Provide the [X, Y] coordinate of the cell's center where the given text is located.  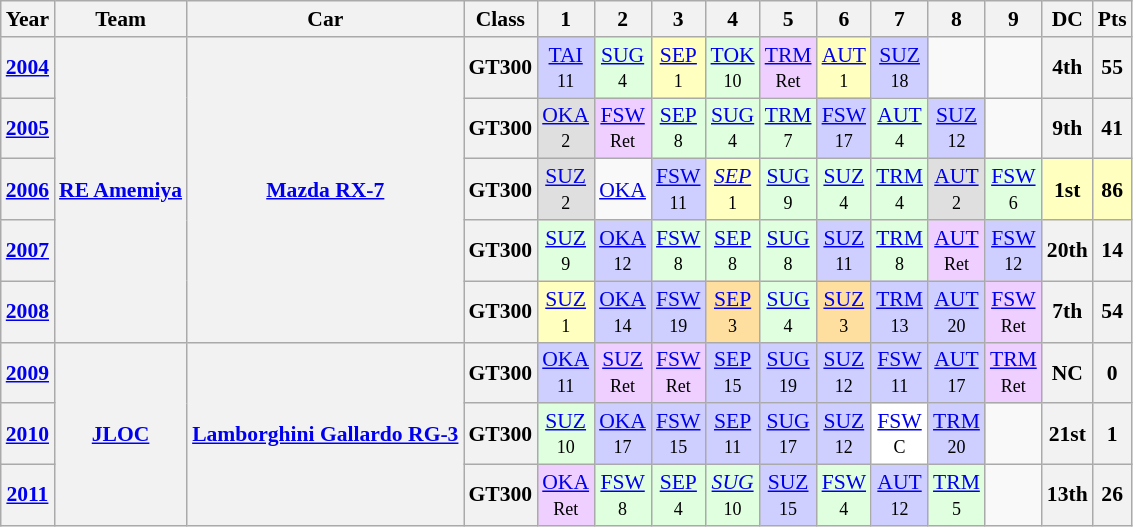
AUT17 [956, 372]
Year [28, 19]
SUG8 [788, 250]
Pts [1112, 19]
14 [1112, 250]
OKARet [566, 496]
4th [1068, 68]
SUZ4 [844, 190]
AUT20 [956, 312]
OKA12 [622, 250]
TRM5 [956, 496]
20th [1068, 250]
2005 [28, 128]
FSWC [900, 434]
SUZ1 [566, 312]
DC [1068, 19]
SEP15 [733, 372]
54 [1112, 312]
TRM7 [788, 128]
2008 [28, 312]
AUT4 [900, 128]
9th [1068, 128]
Lamborghini Gallardo RG-3 [325, 434]
Class [501, 19]
SUZ9 [566, 250]
0 [1112, 372]
13th [1068, 496]
8 [956, 19]
OKA11 [566, 372]
FSW19 [678, 312]
SEP4 [678, 496]
SEP3 [733, 312]
TRM4 [900, 190]
AUT2 [956, 190]
2004 [28, 68]
2011 [28, 496]
55 [1112, 68]
Mazda RX-7 [325, 190]
FSW17 [844, 128]
Car [325, 19]
TOK10 [733, 68]
SUG19 [788, 372]
2010 [28, 434]
SUZ3 [844, 312]
OKA14 [622, 312]
FSW4 [844, 496]
2006 [28, 190]
6 [844, 19]
AUT12 [900, 496]
5 [788, 19]
SEP11 [733, 434]
AUT1 [844, 68]
3 [678, 19]
TRM13 [900, 312]
FSW15 [678, 434]
RE Amemiya [120, 190]
41 [1112, 128]
SUZ11 [844, 250]
26 [1112, 496]
86 [1112, 190]
JLOC [120, 434]
2 [622, 19]
SUZ2 [566, 190]
FSW6 [1014, 190]
TRM8 [900, 250]
SUG17 [788, 434]
Team [120, 19]
FSW12 [1014, 250]
SUG9 [788, 190]
SUZ10 [566, 434]
SUZ15 [788, 496]
SUZRet [622, 372]
SUZ18 [900, 68]
OKA2 [566, 128]
4 [733, 19]
2007 [28, 250]
2009 [28, 372]
7 [900, 19]
21st [1068, 434]
TRM20 [956, 434]
SUG10 [733, 496]
NC [1068, 372]
1st [1068, 190]
TAI11 [566, 68]
9 [1014, 19]
OKA [622, 190]
OKA17 [622, 434]
7th [1068, 312]
AUTRet [956, 250]
